Extract the [x, y] coordinate from the center of the cell holding the provided text.  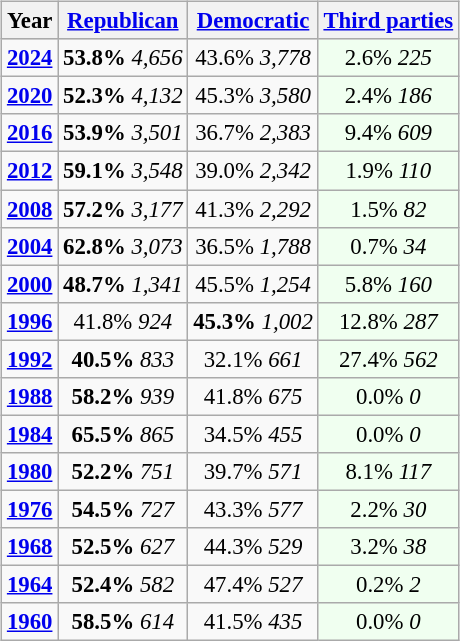
43.6% 3,778 [253, 58]
Year [30, 21]
0.2% 2 [388, 584]
8.1% 117 [388, 472]
65.5% 865 [123, 434]
62.8% 3,073 [123, 246]
2008 [30, 209]
32.1% 661 [253, 359]
2000 [30, 284]
36.7% 2,383 [253, 133]
52.2% 751 [123, 472]
2.6% 225 [388, 58]
2016 [30, 133]
53.8% 4,656 [123, 58]
53.9% 3,501 [123, 133]
1988 [30, 396]
0.7% 34 [388, 246]
52.3% 4,132 [123, 96]
1.9% 110 [388, 171]
41.3% 2,292 [253, 209]
1976 [30, 509]
54.5% 727 [123, 509]
47.4% 527 [253, 584]
9.4% 609 [388, 133]
59.1% 3,548 [123, 171]
39.7% 571 [253, 472]
48.7% 1,341 [123, 284]
34.5% 455 [253, 434]
41.8% 924 [123, 321]
1992 [30, 359]
40.5% 833 [123, 359]
43.3% 577 [253, 509]
57.2% 3,177 [123, 209]
1.5% 82 [388, 209]
58.2% 939 [123, 396]
2.2% 30 [388, 509]
41.5% 435 [253, 622]
36.5% 1,788 [253, 246]
45.3% 3,580 [253, 96]
2.4% 186 [388, 96]
1984 [30, 434]
39.0% 2,342 [253, 171]
58.5% 614 [123, 622]
44.3% 529 [253, 547]
1960 [30, 622]
27.4% 562 [388, 359]
Third parties [388, 21]
Democratic [253, 21]
45.3% 1,002 [253, 321]
1980 [30, 472]
45.5% 1,254 [253, 284]
5.8% 160 [388, 284]
52.5% 627 [123, 547]
2004 [30, 246]
1996 [30, 321]
2020 [30, 96]
3.2% 38 [388, 547]
52.4% 582 [123, 584]
41.8% 675 [253, 396]
12.8% 287 [388, 321]
1964 [30, 584]
1968 [30, 547]
2024 [30, 58]
2012 [30, 171]
Republican [123, 21]
